Find where the given text appears and provide that cell's center as (X, Y) coordinate. 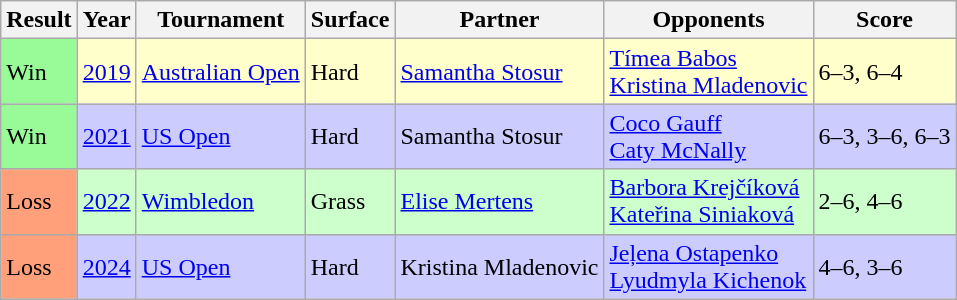
Wimbledon (220, 202)
Surface (350, 20)
Opponents (708, 20)
Partner (500, 20)
Coco Gauff Caty McNally (708, 136)
Tímea Babos Kristina Mladenovic (708, 72)
6–3, 6–4 (884, 72)
2021 (106, 136)
Australian Open (220, 72)
4–6, 3–6 (884, 266)
2024 (106, 266)
6–3, 3–6, 6–3 (884, 136)
Result (39, 20)
Tournament (220, 20)
Score (884, 20)
Elise Mertens (500, 202)
Year (106, 20)
Kristina Mladenovic (500, 266)
2022 (106, 202)
2–6, 4–6 (884, 202)
Grass (350, 202)
Jeļena Ostapenko Lyudmyla Kichenok (708, 266)
2019 (106, 72)
Barbora Krejčíková Kateřina Siniaková (708, 202)
